Capture the cell that displays the provided text and extract its [X, Y] central coordinate. 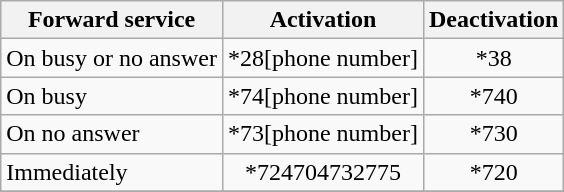
On no answer [112, 134]
*73[phone number] [322, 134]
On busy or no answer [112, 58]
*74[phone number] [322, 96]
Immediately [112, 172]
*720 [493, 172]
*38 [493, 58]
Forward service [112, 20]
*740 [493, 96]
On busy [112, 96]
*724704732775 [322, 172]
Activation [322, 20]
*730 [493, 134]
*28[phone number] [322, 58]
Deactivation [493, 20]
